Output the (x, y) coordinate of the center of the cell containing the given text.  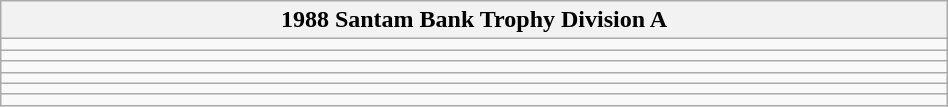
1988 Santam Bank Trophy Division A (474, 20)
